Output the [x, y] coordinate of the center of the cell containing the given text.  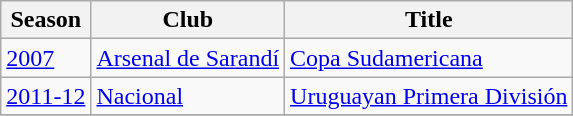
Season [46, 20]
2011-12 [46, 96]
2007 [46, 58]
Title [429, 20]
Copa Sudamericana [429, 58]
Nacional [188, 96]
Uruguayan Primera División [429, 96]
Arsenal de Sarandí [188, 58]
Club [188, 20]
